Output the [X, Y] coordinate of the center of the cell containing the given text.  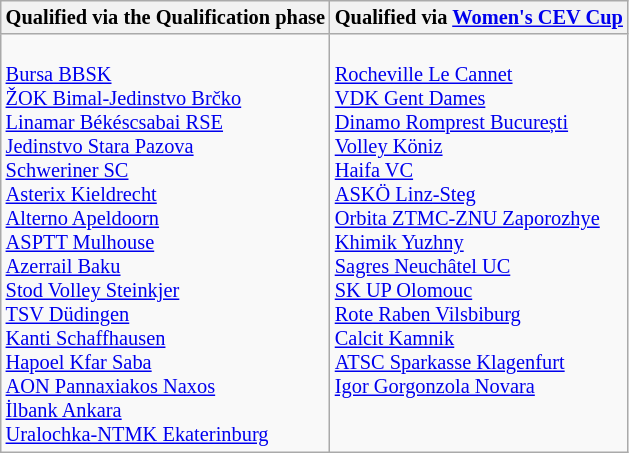
Qualified via Women's CEV Cup [479, 17]
Qualified via the Qualification phase [166, 17]
